Return the (X, Y) coordinate for the center point of the cell that contains the specified text.  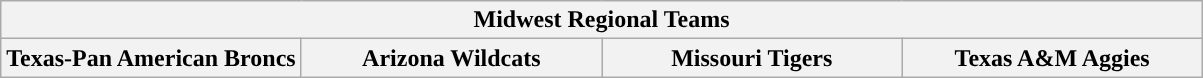
Texas-Pan American Broncs (151, 58)
Midwest Regional Teams (602, 20)
Missouri Tigers (752, 58)
Arizona Wildcats (451, 58)
Texas A&M Aggies (1052, 58)
